Detect which cell encompasses the target text, then output its (x, y) center coordinate. 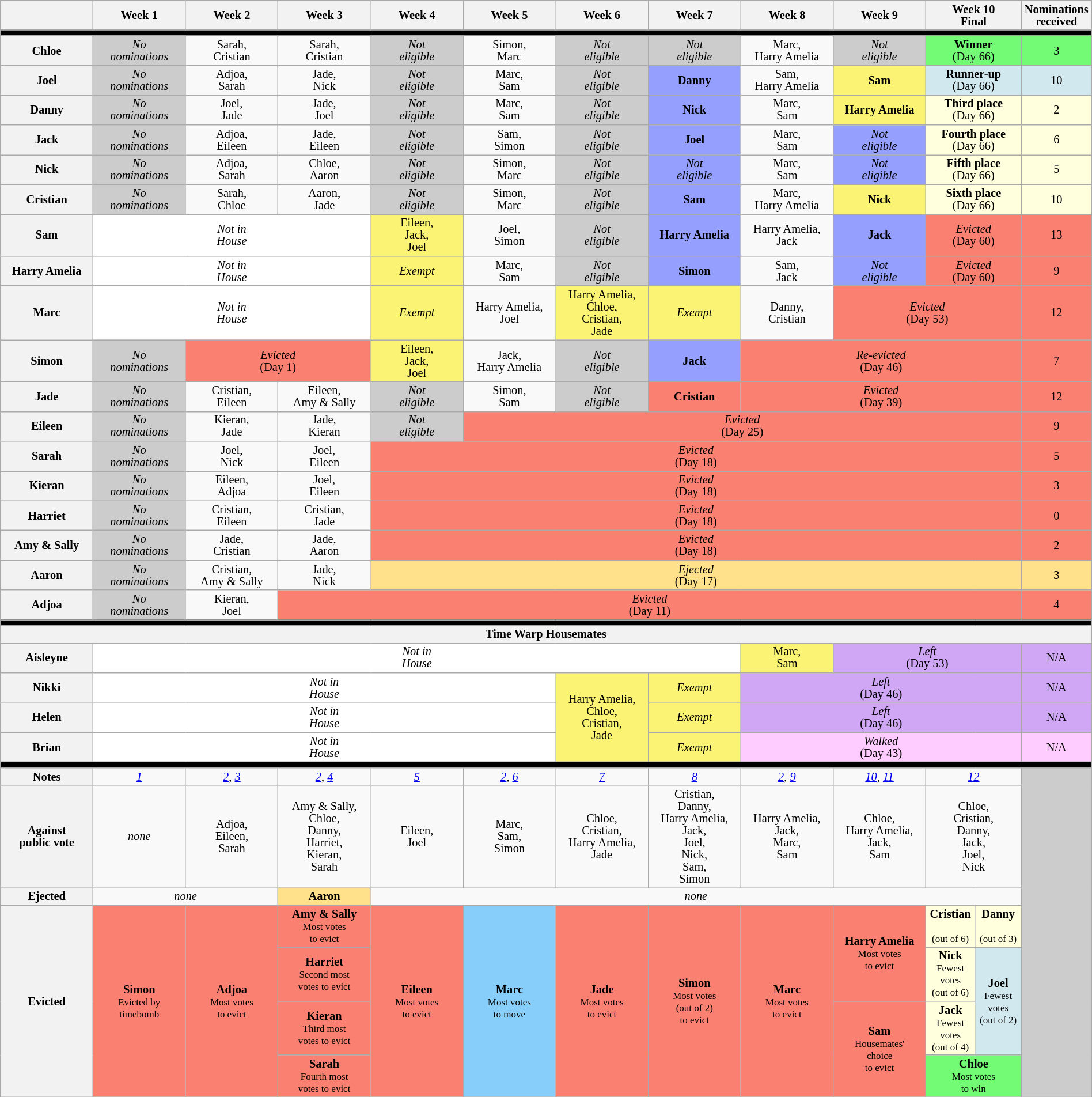
Week 7 (695, 15)
Jade (47, 396)
Week 4 (417, 15)
Jade,Aaron (325, 545)
6 (1056, 140)
Week 8 (787, 15)
Cristian,Danny,Harry Amelia,Jack,Joel,Nick,Sam,Simon (695, 837)
KieranThird mostvotes to evict (325, 1028)
1 (139, 777)
Jade,Joel (325, 110)
2, 3 (232, 777)
Adjoa,Eileen,Sarah (232, 837)
Simon,Sam (509, 396)
MarcMost votesto evict (787, 1001)
Eileen,Adjoa (232, 486)
ChloeMost votesto win (973, 1076)
Cristian,Jade (325, 516)
Sixth place(Day 66) (973, 199)
Sam,Simon (509, 140)
Evicted(Day 53) (927, 313)
Sam,Jack (787, 271)
2, 6 (509, 777)
Cristian,Amy & Sally (232, 575)
Kieran,Jade (232, 426)
MarcMost votesto move (509, 1001)
Jack,Harry Amelia (509, 361)
Danny,Cristian (787, 313)
Winner(Day 66) (973, 51)
Joel,Jade (232, 110)
Cristian(out of 6) (950, 926)
Jade,Eileen (325, 140)
Third place(Day 66) (973, 110)
NickFewest votes(out of 6) (950, 974)
Left(Day 53) (927, 658)
Harriet (47, 516)
Amy & Sally,Chloe,Danny,Harriet,Kieran,Sarah (325, 837)
Re-evicted(Day 46) (881, 361)
Chloe, Cristian,Harry Amelia,Jade (602, 837)
SarahFourth mostvotes to evict (325, 1076)
Nominationsreceived (1056, 15)
Evicted (47, 1001)
Joel,Nick (232, 456)
Marc (47, 313)
Eileen,Amy & Sally (325, 396)
SamHousemates'choiceto evict (880, 1049)
Week 6 (602, 15)
EileenMost votesto evict (417, 1001)
Week 9 (880, 15)
Againstpublic vote (47, 837)
Notes (47, 777)
Eileen,Joel (417, 837)
Fifth place(Day 66) (973, 169)
Evicted(Day 39) (881, 396)
Week 1 (139, 15)
Adjoa (47, 605)
Fourth place(Day 66) (973, 140)
Sarah (47, 456)
Marc,Sam,Simon (509, 837)
2, 9 (787, 777)
Harry Amelia,Jack (787, 235)
HarrietSecond mostvotes to evict (325, 974)
8 (695, 777)
Week 10Final (973, 15)
Brian (47, 747)
Chloe (47, 51)
Danny(out of 3) (998, 926)
Kieran,Joel (232, 605)
10, 11 (880, 777)
Week 5 (509, 15)
Evicted(Day 25) (742, 426)
SimonMost votes(out of 2)to evict (695, 1001)
Aisleyne (47, 658)
13 (1056, 235)
Amy & Sally (47, 545)
Helen (47, 717)
Ejected(Day 17) (696, 575)
Harry AmeliaMost votesto evict (880, 953)
Harry Amelia,Joel (509, 313)
Ejected (47, 896)
Kieran (47, 486)
0 (1056, 516)
Time Warp Housemates (546, 634)
Sam,Harry Amelia (787, 80)
Sarah,Chloe (232, 199)
2, 4 (325, 777)
Chloe,Harry Amelia,Jack,Sam (880, 837)
Chloe,Aaron (325, 169)
Joel,Simon (509, 235)
Runner-up(Day 66) (973, 80)
JackFewest votes(out of 4) (950, 1028)
Nikki (47, 687)
JadeMost votesto evict (602, 1001)
4 (1056, 605)
Jade,Cristian (232, 545)
Adjoa,Eileen (232, 140)
Harry Amelia,Jack,Marc,Sam (787, 837)
AdjoaMost votesto evict (232, 1001)
Evicted(Day 11) (650, 605)
Walked(Day 43) (881, 747)
JoelFewest votes(out of 2) (998, 1001)
Week 3 (325, 15)
Evicted(Day 1) (278, 361)
Eileen (47, 426)
Chloe,Cristian,Danny,Jack,Joel,Nick (973, 837)
Amy & SallyMost votesto evict (325, 926)
Aaron,Jade (325, 199)
Week 2 (232, 15)
SimonEvicted bytimebomb (139, 1001)
Jade,Kieran (325, 426)
